Return [x, y] of the center of cell containing provided text 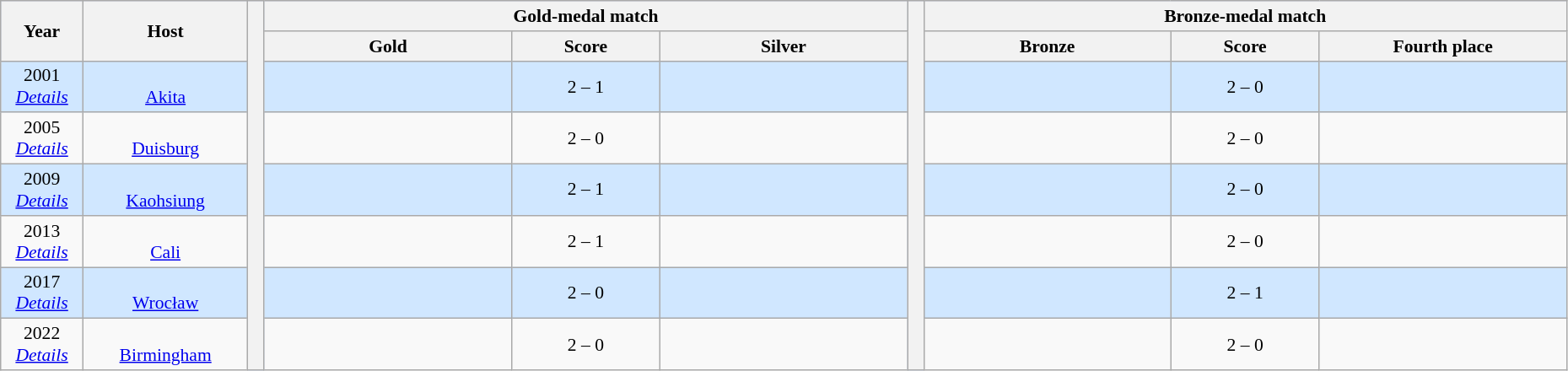
Cali [165, 241]
2009 Details [42, 191]
Gold-medal match [585, 16]
Akita [165, 86]
Birmingham [165, 344]
2013 Details [42, 241]
Bronze-medal match [1245, 16]
Wrocław [165, 293]
2001 Details [42, 86]
Year [42, 30]
2017 Details [42, 293]
Host [165, 30]
Duisburg [165, 138]
2022 Details [42, 344]
2005 Details [42, 138]
Gold [388, 46]
Bronze [1048, 46]
Silver [783, 46]
Kaohsiung [165, 191]
Fourth place [1442, 46]
